Identify which cell holds the provided text, then report its (X, Y) central coordinate. 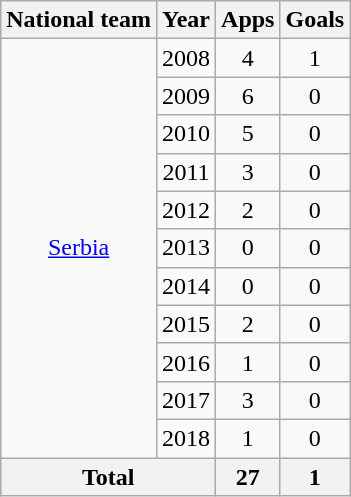
2018 (186, 438)
27 (248, 477)
2016 (186, 362)
4 (248, 58)
Year (186, 20)
6 (248, 96)
Serbia (79, 248)
2012 (186, 210)
Goals (315, 20)
2015 (186, 324)
2010 (186, 134)
5 (248, 134)
2008 (186, 58)
2017 (186, 400)
Apps (248, 20)
Total (108, 477)
National team (79, 20)
2013 (186, 248)
2011 (186, 172)
2014 (186, 286)
2009 (186, 96)
